Return the (x, y) coordinate for the center point of the cell that contains the specified text.  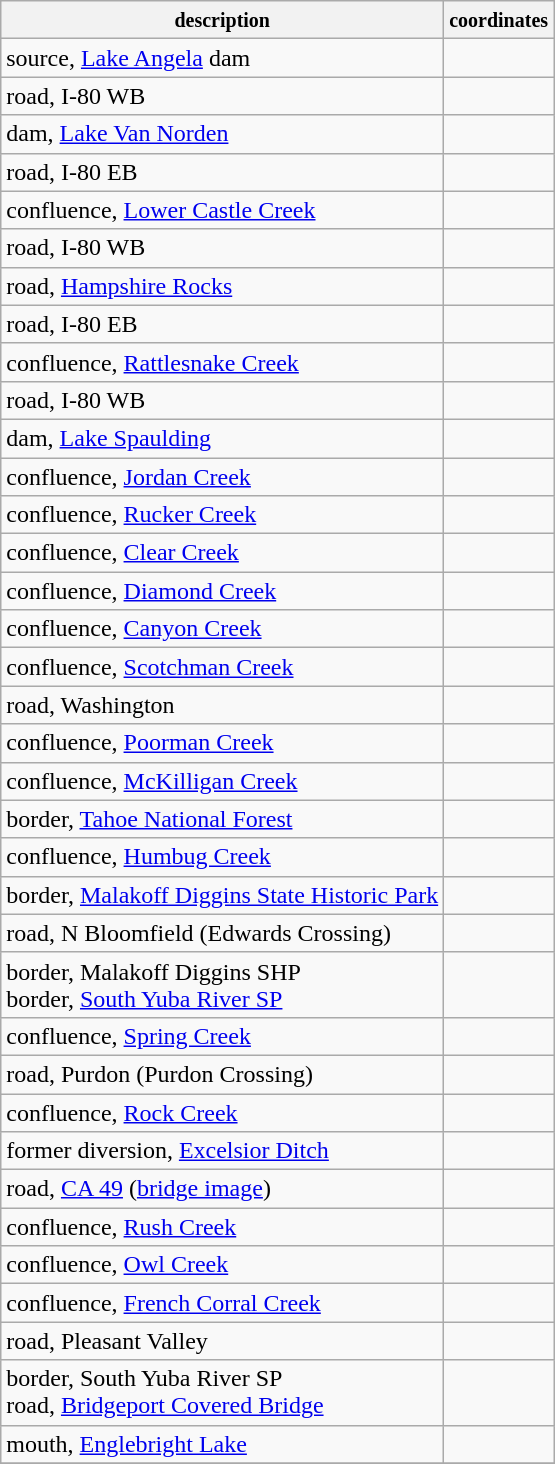
confluence, Spring Creek (222, 1036)
confluence, Rucker Creek (222, 515)
source, Lake Angela dam (222, 58)
road, Hampshire Rocks (222, 286)
confluence, French Corral Creek (222, 1303)
former diversion, Excelsior Ditch (222, 1151)
confluence, Diamond Creek (222, 591)
coordinates (499, 20)
road, Pleasant Valley (222, 1341)
border, Tahoe National Forest (222, 819)
dam, Lake Spaulding (222, 438)
confluence, Owl Creek (222, 1265)
confluence, Rush Creek (222, 1227)
description (222, 20)
road, Washington (222, 705)
dam, Lake Van Norden (222, 134)
border, Malakoff Diggins State Historic Park (222, 895)
road, N Bloomfield (Edwards Crossing) (222, 933)
confluence, Scotchman Creek (222, 667)
confluence, Humbug Creek (222, 857)
confluence, Clear Creek (222, 553)
confluence, Rattlesnake Creek (222, 362)
border, South Yuba River SProad, Bridgeport Covered Bridge (222, 1392)
confluence, Jordan Creek (222, 477)
road, CA 49 (bridge image) (222, 1189)
confluence, Poorman Creek (222, 743)
confluence, Rock Creek (222, 1113)
confluence, Canyon Creek (222, 629)
border, Malakoff Diggins SHPborder, South Yuba River SP (222, 984)
road, Purdon (Purdon Crossing) (222, 1074)
confluence, Lower Castle Creek (222, 210)
mouth, Englebright Lake (222, 1444)
confluence, McKilligan Creek (222, 781)
